For the text-containing cell, return its midpoint in (x, y) coordinate format. 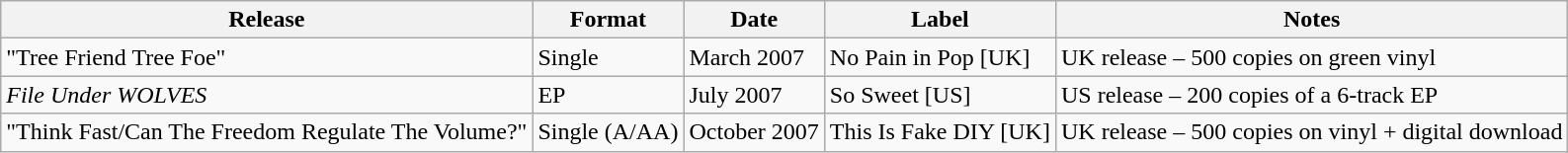
October 2007 (754, 132)
UK release – 500 copies on green vinyl (1312, 57)
"Tree Friend Tree Foe" (267, 57)
Label (940, 20)
File Under WOLVES (267, 95)
March 2007 (754, 57)
No Pain in Pop [UK] (940, 57)
So Sweet [US] (940, 95)
Format (609, 20)
UK release – 500 copies on vinyl + digital download (1312, 132)
"Think Fast/Can The Freedom Regulate The Volume?" (267, 132)
EP (609, 95)
Notes (1312, 20)
Single (A/AA) (609, 132)
Release (267, 20)
Date (754, 20)
US release – 200 copies of a 6-track EP (1312, 95)
July 2007 (754, 95)
Single (609, 57)
This Is Fake DIY [UK] (940, 132)
